Capture the cell that displays the provided text and extract its [x, y] central coordinate. 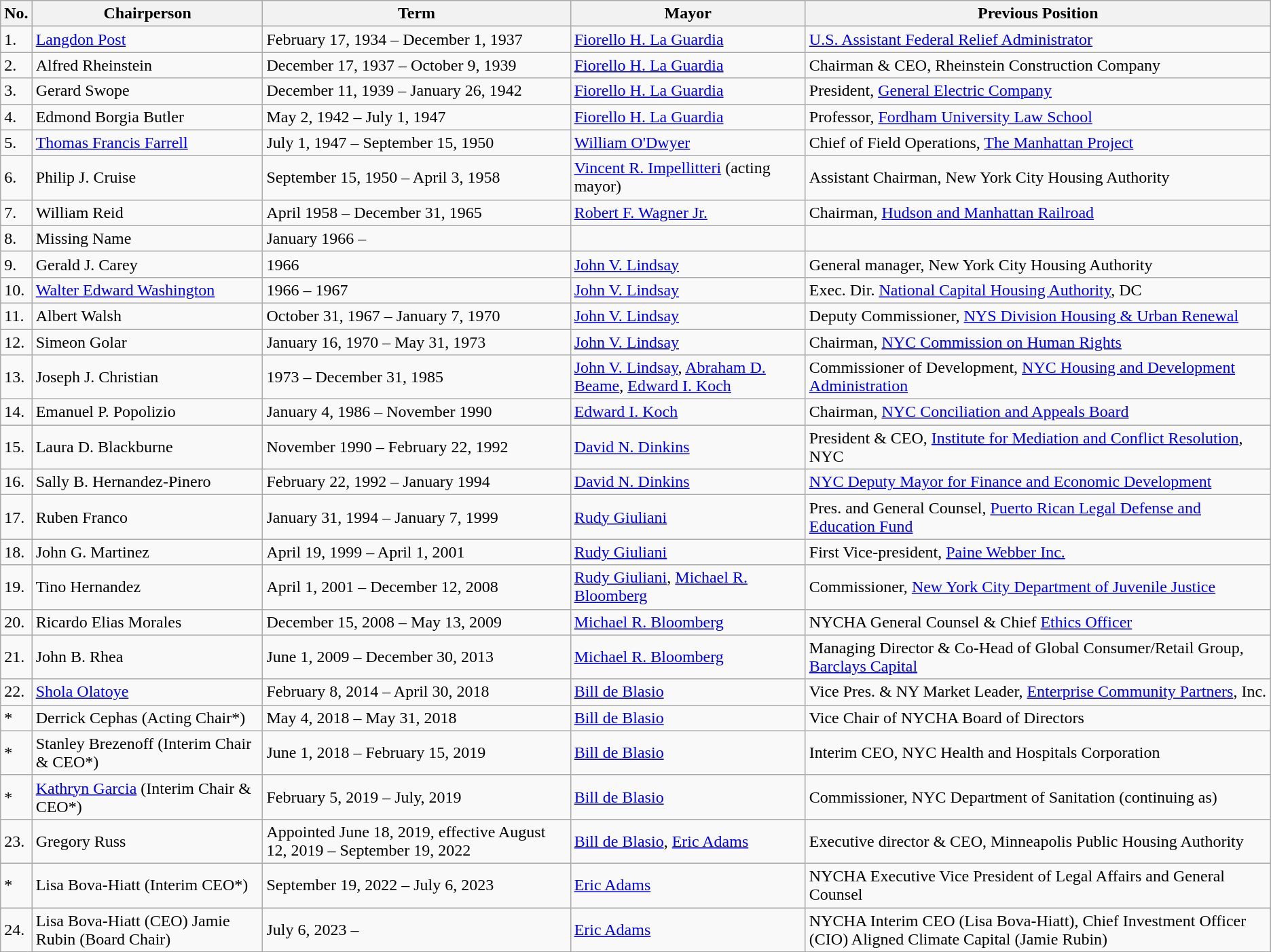
September 19, 2022 – July 6, 2023 [417, 885]
Exec. Dir. National Capital Housing Authority, DC [1037, 290]
Sally B. Hernandez-Pinero [147, 482]
June 1, 2018 – February 15, 2019 [417, 752]
NYC Deputy Mayor for Finance and Economic Development [1037, 482]
Mayor [688, 14]
Vincent R. Impellitteri (acting mayor) [688, 178]
Lisa Bova-Hiatt (CEO) Jamie Rubin (Board Chair) [147, 929]
John V. Lindsay, Abraham D. Beame, Edward I. Koch [688, 378]
President & CEO, Institute for Mediation and Conflict Resolution, NYC [1037, 447]
December 11, 1939 – January 26, 1942 [417, 91]
Commissioner, NYC Department of Sanitation (continuing as) [1037, 797]
Chairman, NYC Conciliation and Appeals Board [1037, 412]
Chief of Field Operations, The Manhattan Project [1037, 143]
9. [16, 264]
14. [16, 412]
21. [16, 657]
1973 – December 31, 1985 [417, 378]
February 17, 1934 – December 1, 1937 [417, 39]
April 19, 1999 – April 1, 2001 [417, 552]
June 1, 2009 – December 30, 2013 [417, 657]
Stanley Brezenoff (Interim Chair & CEO*) [147, 752]
John B. Rhea [147, 657]
September 15, 1950 – April 3, 1958 [417, 178]
24. [16, 929]
May 4, 2018 – May 31, 2018 [417, 718]
11. [16, 316]
Derrick Cephas (Acting Chair*) [147, 718]
William O'Dwyer [688, 143]
Alfred Rheinstein [147, 65]
Gerald J. Carey [147, 264]
February 22, 1992 – January 1994 [417, 482]
Assistant Chairman, New York City Housing Authority [1037, 178]
NYCHA Executive Vice President of Legal Affairs and General Counsel [1037, 885]
15. [16, 447]
April 1958 – December 31, 1965 [417, 213]
Missing Name [147, 238]
Shola Olatoye [147, 692]
Philip J. Cruise [147, 178]
13. [16, 378]
No. [16, 14]
July 1, 1947 – September 15, 1950 [417, 143]
January 1966 – [417, 238]
Bill de Blasio, Eric Adams [688, 841]
First Vice-president, Paine Webber Inc. [1037, 552]
2. [16, 65]
20. [16, 622]
Chairman, Hudson and Manhattan Railroad [1037, 213]
Lisa Bova-Hiatt (Interim CEO*) [147, 885]
Chairperson [147, 14]
18. [16, 552]
1966 [417, 264]
Commissioner, New York City Department of Juvenile Justice [1037, 587]
1966 – 1967 [417, 290]
23. [16, 841]
Interim CEO, NYC Health and Hospitals Corporation [1037, 752]
John G. Martinez [147, 552]
January 4, 1986 – November 1990 [417, 412]
Langdon Post [147, 39]
3. [16, 91]
January 31, 1994 – January 7, 1999 [417, 517]
1. [16, 39]
February 8, 2014 – April 30, 2018 [417, 692]
5. [16, 143]
8. [16, 238]
Emanuel P. Popolizio [147, 412]
December 15, 2008 – May 13, 2009 [417, 622]
22. [16, 692]
Appointed June 18, 2019, effective August 12, 2019 – September 19, 2022 [417, 841]
February 5, 2019 – July, 2019 [417, 797]
President, General Electric Company [1037, 91]
10. [16, 290]
NYCHA General Counsel & Chief Ethics Officer [1037, 622]
Gregory Russ [147, 841]
Chairman, NYC Commission on Human Rights [1037, 342]
Managing Director & Co-Head of Global Consumer/Retail Group, Barclays Capital [1037, 657]
7. [16, 213]
Tino Hernandez [147, 587]
Chairman & CEO, Rheinstein Construction Company [1037, 65]
Commissioner of Development, NYC Housing and Development Administration [1037, 378]
Ricardo Elias Morales [147, 622]
6. [16, 178]
May 2, 1942 – July 1, 1947 [417, 117]
Vice Pres. & NY Market Leader, Enterprise Community Partners, Inc. [1037, 692]
Vice Chair of NYCHA Board of Directors [1037, 718]
November 1990 – February 22, 1992 [417, 447]
Robert F. Wagner Jr. [688, 213]
Gerard Swope [147, 91]
July 6, 2023 – [417, 929]
Ruben Franco [147, 517]
January 16, 1970 – May 31, 1973 [417, 342]
Walter Edward Washington [147, 290]
Professor, Fordham University Law School [1037, 117]
12. [16, 342]
Term [417, 14]
General manager, New York City Housing Authority [1037, 264]
Simeon Golar [147, 342]
Albert Walsh [147, 316]
19. [16, 587]
Previous Position [1037, 14]
Laura D. Blackburne [147, 447]
U.S. Assistant Federal Relief Administrator [1037, 39]
16. [16, 482]
Rudy Giuliani, Michael R. Bloomberg [688, 587]
Thomas Francis Farrell [147, 143]
Joseph J. Christian [147, 378]
Kathryn Garcia (Interim Chair & CEO*) [147, 797]
April 1, 2001 – December 12, 2008 [417, 587]
Edmond Borgia Butler [147, 117]
William Reid [147, 213]
4. [16, 117]
October 31, 1967 – January 7, 1970 [417, 316]
Edward I. Koch [688, 412]
17. [16, 517]
NYCHA Interim CEO (Lisa Bova-Hiatt), Chief Investment Officer (CIO) Aligned Climate Capital (Jamie Rubin) [1037, 929]
Deputy Commissioner, NYS Division Housing & Urban Renewal [1037, 316]
December 17, 1937 – October 9, 1939 [417, 65]
Pres. and General Counsel, Puerto Rican Legal Defense and Education Fund [1037, 517]
Executive director & CEO, Minneapolis Public Housing Authority [1037, 841]
